From the cell containing the given text, extract its center point as [X, Y] coordinate. 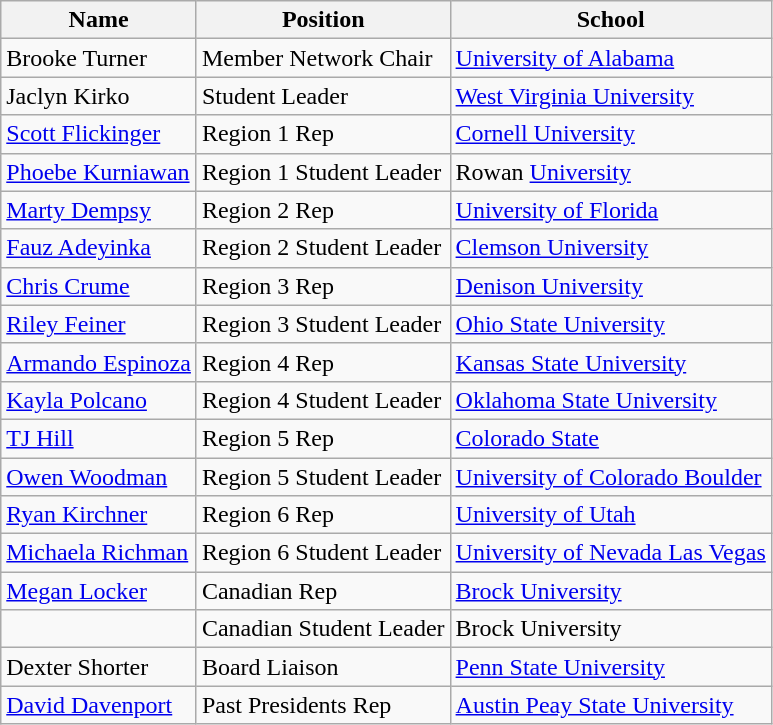
Past Presidents Rep [323, 705]
Student Leader [323, 96]
Canadian Rep [323, 591]
Region 4 Student Leader [323, 400]
University of Colorado Boulder [610, 477]
University of Florida [610, 210]
TJ Hill [99, 438]
University of Utah [610, 515]
Denison University [610, 286]
Region 1 Student Leader [323, 172]
Region 5 Student Leader [323, 477]
Jaclyn Kirko [99, 96]
Position [323, 20]
Name [99, 20]
Region 2 Student Leader [323, 248]
Ryan Kirchner [99, 515]
Scott Flickinger [99, 134]
Austin Peay State University [610, 705]
Ohio State University [610, 324]
Dexter Shorter [99, 667]
Brooke Turner [99, 58]
Michaela Richman [99, 553]
Oklahoma State University [610, 400]
Region 3 Rep [323, 286]
Riley Feiner [99, 324]
Fauz Adeyinka [99, 248]
Board Liaison [323, 667]
Chris Crume [99, 286]
University of Alabama [610, 58]
Region 1 Rep [323, 134]
Region 4 Rep [323, 362]
Kansas State University [610, 362]
Rowan University [610, 172]
Megan Locker [99, 591]
Marty Dempsy [99, 210]
Clemson University [610, 248]
School [610, 20]
Phoebe Kurniawan [99, 172]
Penn State University [610, 667]
Cornell University [610, 134]
Region 3 Student Leader [323, 324]
Region 2 Rep [323, 210]
Canadian Student Leader [323, 629]
Region 6 Rep [323, 515]
David Davenport [99, 705]
Member Network Chair [323, 58]
Owen Woodman [99, 477]
Region 6 Student Leader [323, 553]
Region 5 Rep [323, 438]
Colorado State [610, 438]
Kayla Polcano [99, 400]
West Virginia University [610, 96]
Armando Espinoza [99, 362]
University of Nevada Las Vegas [610, 553]
